Search for the cell housing the specified text and yield its [X, Y] center coordinate. 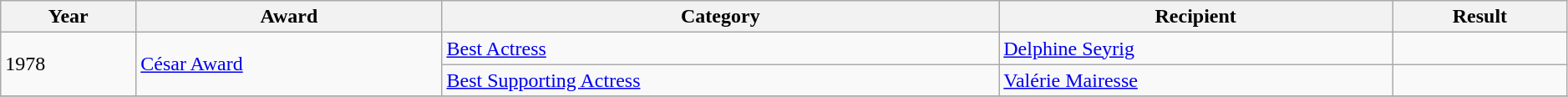
Category [720, 17]
Result [1480, 17]
César Award [289, 64]
Valérie Mairesse [1196, 80]
Delphine Seyrig [1196, 48]
1978 [69, 64]
Recipient [1196, 17]
Best Actress [720, 48]
Year [69, 17]
Best Supporting Actress [720, 80]
Award [289, 17]
